Provide the [x, y] coordinate of the cell's center where the given text is located.  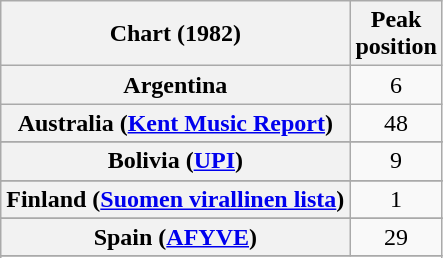
6 [396, 85]
29 [396, 237]
Chart (1982) [176, 34]
9 [396, 161]
Finland (Suomen virallinen lista) [176, 199]
48 [396, 123]
Bolivia (UPI) [176, 161]
1 [396, 199]
Argentina [176, 85]
Spain (AFYVE) [176, 237]
Australia (Kent Music Report) [176, 123]
Peakposition [396, 34]
